Identify which cell holds the provided text, then report its [X, Y] central coordinate. 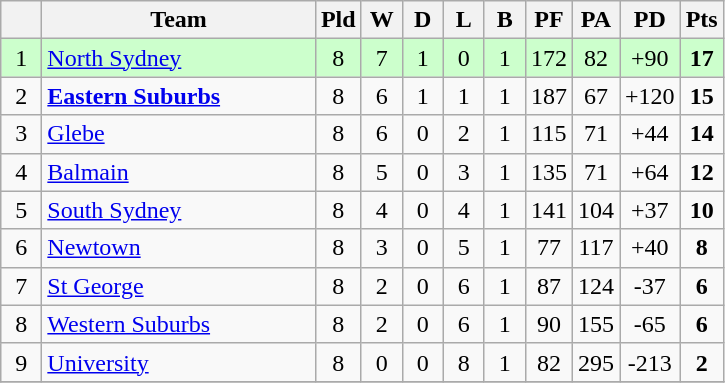
North Sydney [179, 58]
+64 [650, 172]
University [179, 362]
South Sydney [179, 210]
Team [179, 20]
D [422, 20]
L [464, 20]
187 [548, 96]
172 [548, 58]
Pts [702, 20]
+40 [650, 248]
9 [22, 362]
77 [548, 248]
PD [650, 20]
155 [596, 324]
Pld [338, 20]
Western Suburbs [179, 324]
PA [596, 20]
-65 [650, 324]
17 [702, 58]
141 [548, 210]
Newtown [179, 248]
12 [702, 172]
+90 [650, 58]
+44 [650, 134]
Glebe [179, 134]
W [382, 20]
B [504, 20]
135 [548, 172]
St George [179, 286]
+37 [650, 210]
-213 [650, 362]
-37 [650, 286]
124 [596, 286]
10 [702, 210]
104 [596, 210]
Eastern Suburbs [179, 96]
90 [548, 324]
+120 [650, 96]
295 [596, 362]
87 [548, 286]
15 [702, 96]
Balmain [179, 172]
67 [596, 96]
PF [548, 20]
115 [548, 134]
117 [596, 248]
14 [702, 134]
